Locate the cell with the specified text and output its [X, Y] center coordinate. 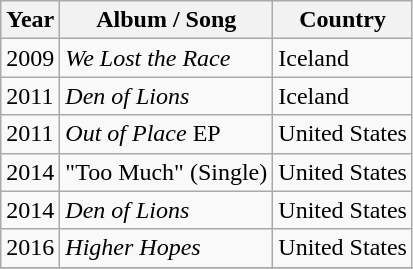
2009 [30, 58]
Out of Place EP [166, 134]
We Lost the Race [166, 58]
2016 [30, 248]
"Too Much" (Single) [166, 172]
Country [343, 20]
Higher Hopes [166, 248]
Album / Song [166, 20]
Year [30, 20]
